Capture the cell that displays the provided text and extract its (X, Y) central coordinate. 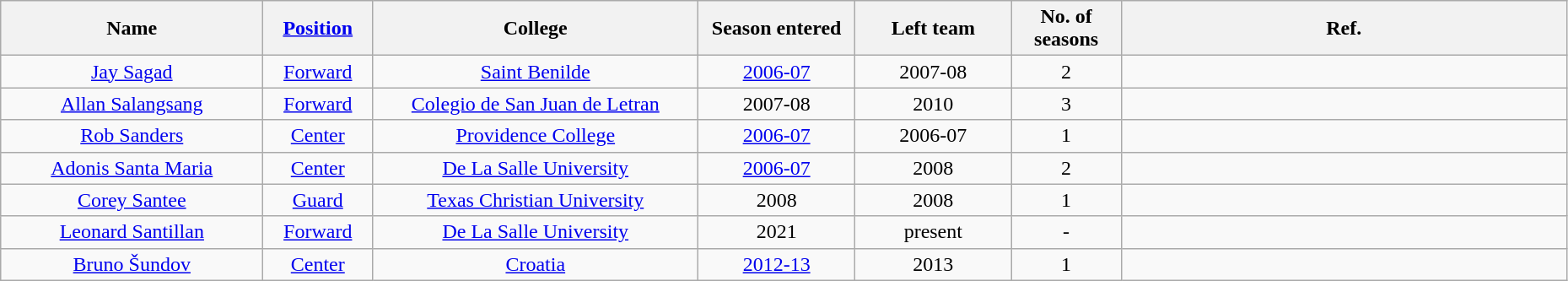
Position (318, 29)
Rob Sanders (132, 136)
Name (132, 29)
Adonis Santa Maria (132, 168)
Guard (318, 200)
2012-13 (777, 264)
Season entered (777, 29)
Left team (933, 29)
Allan Salangsang (132, 104)
Providence College (536, 136)
2010 (933, 104)
3 (1066, 104)
Croatia (536, 264)
College (536, 29)
- (1066, 232)
Texas Christian University (536, 200)
Saint Benilde (536, 72)
Corey Santee (132, 200)
Ref. (1344, 29)
2013 (933, 264)
present (933, 232)
2021 (777, 232)
Bruno Šundov (132, 264)
Jay Sagad (132, 72)
Colegio de San Juan de Letran (536, 104)
No. of seasons (1066, 29)
Leonard Santillan (132, 232)
